Return the [X, Y] coordinate for the center point of the cell that contains the specified text.  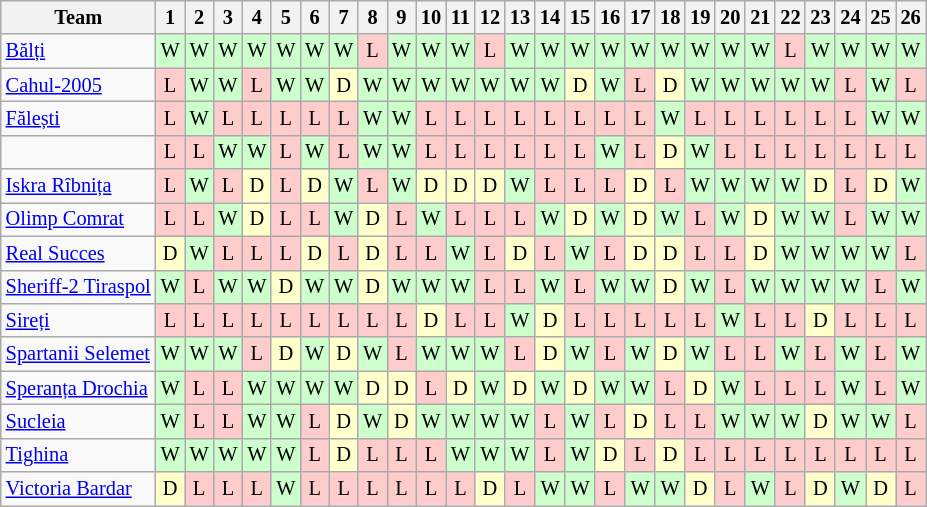
13 [520, 17]
26 [911, 17]
2 [200, 17]
24 [850, 17]
Tighina [78, 455]
Iskra Rîbnița [78, 186]
10 [431, 17]
Sucleia [78, 421]
Fălești [78, 118]
25 [881, 17]
4 [256, 17]
8 [372, 17]
Real Succes [78, 253]
22 [790, 17]
17 [640, 17]
20 [730, 17]
3 [228, 17]
23 [820, 17]
16 [610, 17]
Sheriff-2 Tiraspol [78, 287]
12 [490, 17]
11 [460, 17]
Cahul-2005 [78, 85]
6 [314, 17]
19 [700, 17]
Sireți [78, 320]
7 [344, 17]
Olimp Comrat [78, 219]
15 [580, 17]
21 [760, 17]
9 [402, 17]
5 [286, 17]
Bălți [78, 51]
18 [670, 17]
Speranța Drochia [78, 388]
14 [550, 17]
Spartanii Selemet [78, 354]
1 [170, 17]
Team [78, 17]
Victoria Bardar [78, 489]
